Detect which cell encompasses the target text, then output its [X, Y] center coordinate. 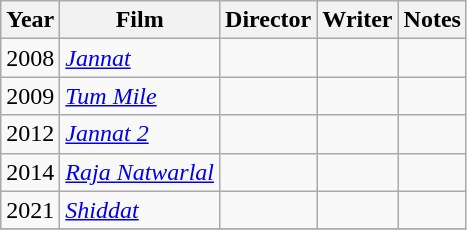
2021 [30, 210]
Raja Natwarlal [140, 172]
Jannat 2 [140, 134]
Director [268, 20]
Writer [358, 20]
Year [30, 20]
2014 [30, 172]
2012 [30, 134]
2009 [30, 96]
Jannat [140, 58]
Tum Mile [140, 96]
Notes [432, 20]
Shiddat [140, 210]
2008 [30, 58]
Film [140, 20]
